Pinpoint the cell where the given text exists, returning its (x, y) midpoint coordinate. 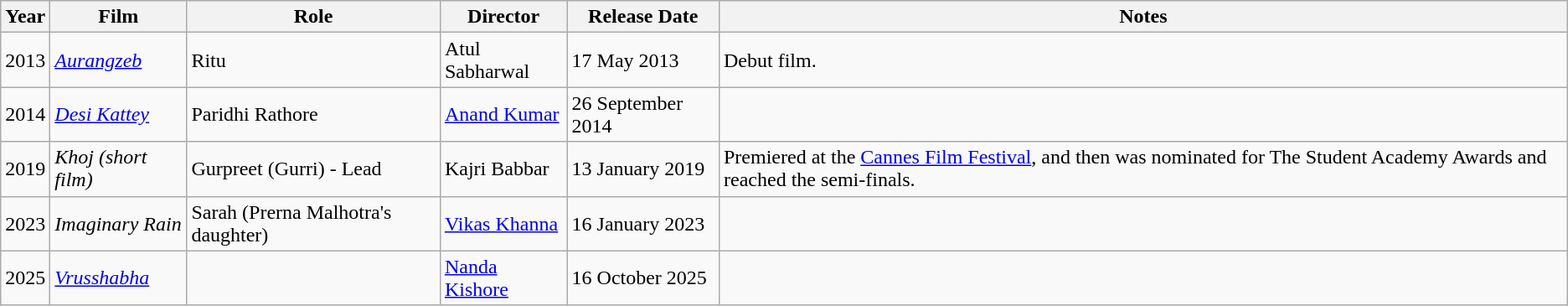
Year (25, 17)
Aurangzeb (119, 60)
Anand Kumar (503, 114)
2013 (25, 60)
Release Date (643, 17)
Premiered at the Cannes Film Festival, and then was nominated for The Student Academy Awards and reached the semi-finals. (1142, 169)
Desi Kattey (119, 114)
Atul Sabharwal (503, 60)
13 January 2019 (643, 169)
16 January 2023 (643, 223)
Khoj (short film) (119, 169)
Paridhi Rathore (313, 114)
Imaginary Rain (119, 223)
26 September 2014 (643, 114)
Nanda Kishore (503, 278)
Kajri Babbar (503, 169)
2014 (25, 114)
2023 (25, 223)
Director (503, 17)
Film (119, 17)
Notes (1142, 17)
Role (313, 17)
2025 (25, 278)
Sarah (Prerna Malhotra's daughter) (313, 223)
17 May 2013 (643, 60)
Vrusshabha (119, 278)
2019 (25, 169)
Vikas Khanna (503, 223)
Ritu (313, 60)
Debut film. (1142, 60)
Gurpreet (Gurri) - Lead (313, 169)
16 October 2025 (643, 278)
